Extract the [x, y] coordinate from the center of the cell holding the provided text.  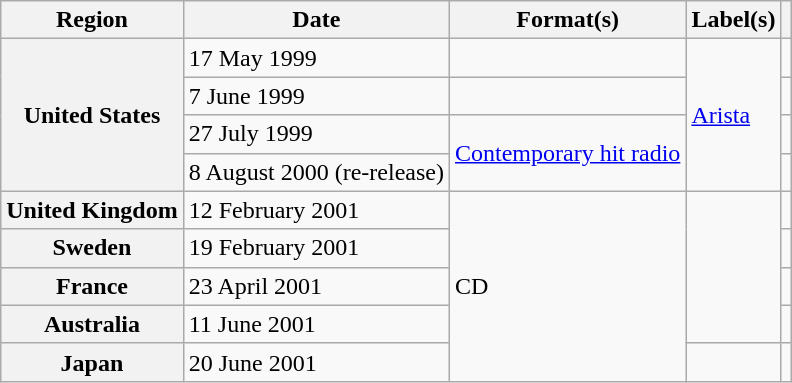
12 February 2001 [316, 210]
11 June 2001 [316, 324]
19 February 2001 [316, 248]
France [92, 286]
8 August 2000 (re-release) [316, 172]
Format(s) [568, 20]
United States [92, 115]
United Kingdom [92, 210]
20 June 2001 [316, 362]
Label(s) [734, 20]
Region [92, 20]
23 April 2001 [316, 286]
Contemporary hit radio [568, 153]
7 June 1999 [316, 96]
Japan [92, 362]
Australia [92, 324]
17 May 1999 [316, 58]
Arista [734, 115]
Sweden [92, 248]
27 July 1999 [316, 134]
CD [568, 286]
Date [316, 20]
